Identify which cell holds the provided text, then report its (x, y) central coordinate. 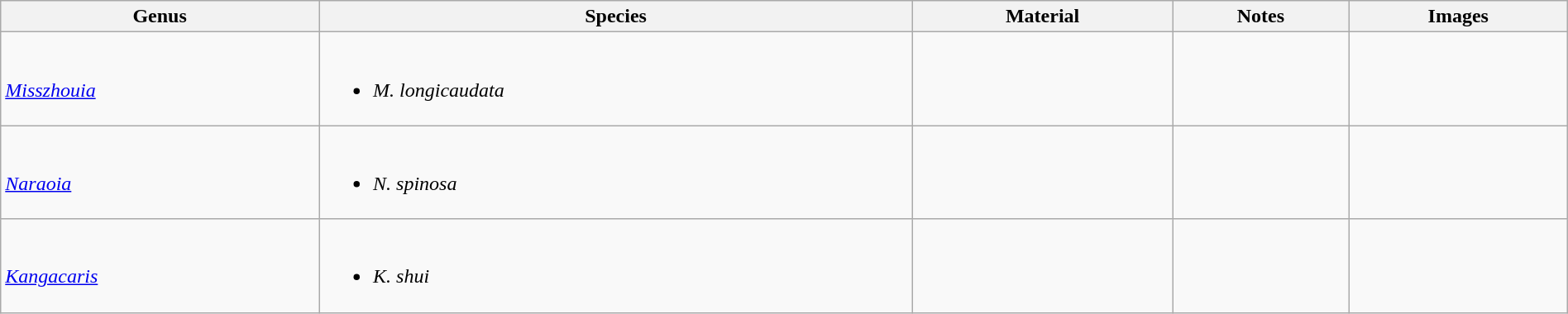
Notes (1261, 17)
Kangacaris (160, 266)
K. shui (616, 266)
N. spinosa (616, 172)
Images (1458, 17)
Species (616, 17)
Misszhouia (160, 79)
M. longicaudata (616, 79)
Material (1043, 17)
Genus (160, 17)
Naraoia (160, 172)
